Output the [X, Y] coordinate of the center of the cell containing the given text.  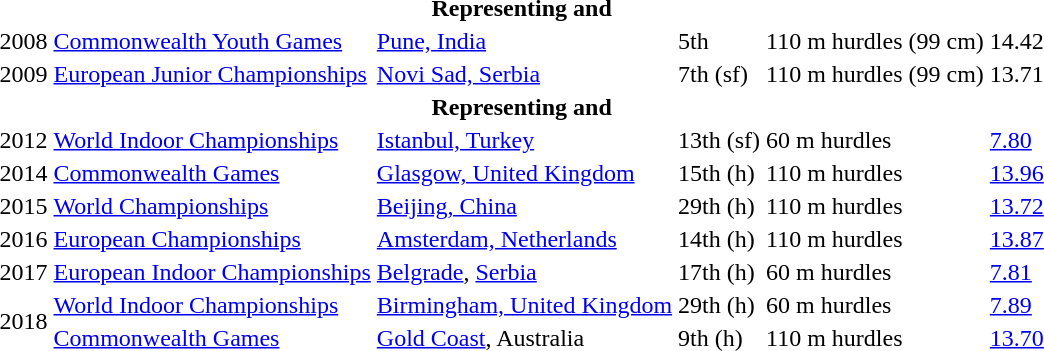
Pune, India [524, 41]
Belgrade, Serbia [524, 272]
European Championships [212, 239]
Commonwealth Youth Games [212, 41]
7th (sf) [720, 74]
World Championships [212, 206]
17th (h) [720, 272]
European Indoor Championships [212, 272]
Novi Sad, Serbia [524, 74]
European Junior Championships [212, 74]
Amsterdam, Netherlands [524, 239]
Glasgow, United Kingdom [524, 173]
Beijing, China [524, 206]
13th (sf) [720, 140]
Istanbul, Turkey [524, 140]
5th [720, 41]
Birmingham, United Kingdom [524, 305]
14th (h) [720, 239]
15th (h) [720, 173]
Commonwealth Games [212, 173]
